Search for the cell housing the specified text and yield its (X, Y) center coordinate. 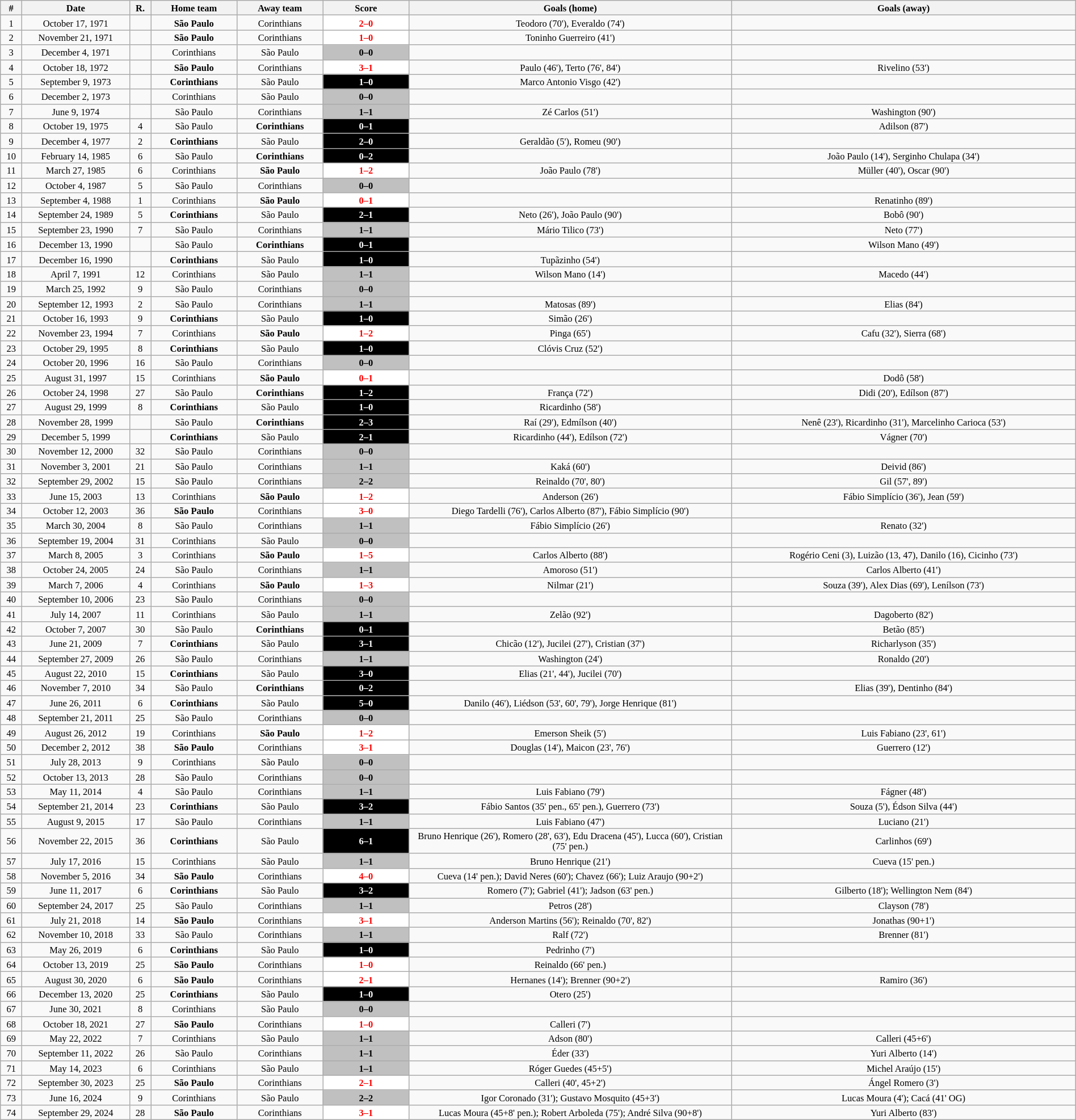
53 (11, 791)
França (72') (570, 392)
22 (11, 333)
Away team (280, 8)
João Paulo (14'), Serginho Chulapa (34') (903, 155)
45 (11, 673)
João Paulo (78') (570, 170)
55 (11, 821)
Renatinho (89') (903, 200)
64 (11, 965)
Adson (80') (570, 1038)
October 24, 1998 (76, 392)
69 (11, 1038)
Romero (7'); Gabriel (41'); Jadson (63' pen.) (570, 890)
Tupãzinho (54') (570, 259)
Ricardinho (58') (570, 407)
Elias (84') (903, 304)
Fábio Santos (35' pen., 65' pen.), Guerrero (73') (570, 806)
April 7, 1991 (76, 274)
Reinaldo (66' pen.) (570, 965)
Nilmar (21') (570, 584)
73 (11, 1097)
Ramiro (36') (903, 979)
Cafu (32'), Sierra (68') (903, 333)
Carlinhos (69') (903, 841)
Macedo (44') (903, 274)
June 30, 2021 (76, 1009)
Souza (5'), Édson Silva (44') (903, 806)
May 14, 2023 (76, 1068)
October 20, 1996 (76, 363)
Luis Fabiano (79') (570, 791)
Otero (25') (570, 994)
March 30, 2004 (76, 525)
June 26, 2011 (76, 703)
Ronaldo (20') (903, 659)
December 4, 1977 (76, 141)
39 (11, 584)
Pedrinho (7') (570, 950)
Emerson Sheik (5') (570, 732)
October 13, 2019 (76, 965)
September 21, 2011 (76, 718)
Gil (57', 89') (903, 481)
4–0 (366, 875)
Hernanes (14'); Brenner (90+2') (570, 979)
51 (11, 762)
Bruno Henrique (21') (570, 861)
Richarlyson (35') (903, 643)
Danilo (46'), Liédson (53', 60', 79'), Jorge Henrique (81') (570, 703)
Fábio Simplício (36'), Jean (59') (903, 496)
June 21, 2009 (76, 643)
Betão (85') (903, 629)
Souza (39'), Alex Dias (69'), Lenílson (73') (903, 584)
November 22, 2015 (76, 841)
December 13, 2020 (76, 994)
June 16, 2024 (76, 1097)
Ralf (72') (570, 935)
August 9, 2015 (76, 821)
Deivid (86') (903, 466)
49 (11, 732)
Toninho Guerreiro (41') (570, 37)
Rogério Ceni (3), Luizão (13, 47), Danilo (16), Cicinho (73') (903, 555)
Didi (20'), Edílson (87') (903, 392)
August 30, 2020 (76, 979)
61 (11, 920)
Zelão (92') (570, 614)
Calleri (7') (570, 1024)
July 17, 2016 (76, 861)
42 (11, 629)
Róger Guedes (45+5') (570, 1068)
September 12, 1993 (76, 304)
November 21, 1971 (76, 37)
August 26, 2012 (76, 732)
December 4, 1971 (76, 52)
July 28, 2013 (76, 762)
29 (11, 437)
Bruno Henrique (26'), Romero (28', 63'), Edu Dracena (45'), Lucca (60'), Cristian (75' pen.) (570, 841)
December 13, 1990 (76, 245)
54 (11, 806)
Carlos Alberto (41') (903, 570)
Calleri (45+6') (903, 1038)
Marco Antonio Visgo (42') (570, 82)
Amoroso (51') (570, 570)
Washington (90') (903, 111)
November 5, 2016 (76, 875)
October 19, 1975 (76, 126)
Rivelino (53') (903, 67)
5–0 (366, 703)
Chicão (12'), Jucilei (27'), Cristian (37') (570, 643)
June 9, 1974 (76, 111)
Jonathas (90+1') (903, 920)
October 29, 1995 (76, 348)
Mário Tilico (73') (570, 230)
Vágner (70') (903, 437)
December 5, 1999 (76, 437)
56 (11, 841)
66 (11, 994)
August 31, 1997 (76, 377)
September 10, 2006 (76, 599)
October 13, 2013 (76, 777)
57 (11, 861)
68 (11, 1024)
September 4, 1988 (76, 200)
Raí (29'), Edmílson (40') (570, 422)
Gilberto (18'); Wellington Nem (84') (903, 890)
February 14, 1985 (76, 155)
Cueva (15' pen.) (903, 861)
November 7, 2010 (76, 688)
Simão (26') (570, 318)
Anderson (26') (570, 496)
March 25, 1992 (76, 289)
September 29, 2024 (76, 1112)
May 11, 2014 (76, 791)
September 21, 2014 (76, 806)
Goals (away) (903, 8)
63 (11, 950)
December 2, 1973 (76, 96)
Dagoberto (82') (903, 614)
Anderson Martins (56'); Reinaldo (70', 82') (570, 920)
July 14, 2007 (76, 614)
65 (11, 979)
October 18, 1972 (76, 67)
Diego Tardelli (76'), Carlos Alberto (87'), Fábio Simplício (90') (570, 511)
Calleri (40', 45+2') (570, 1083)
Kaká (60') (570, 466)
May 22, 2022 (76, 1038)
48 (11, 718)
52 (11, 777)
Wilson Mano (49') (903, 245)
59 (11, 890)
Neto (26'), João Paulo (90') (570, 215)
October 24, 2005 (76, 570)
Douglas (14'), Maicon (23', 76') (570, 747)
Nenê (23'), Ricardinho (31'), Marcelinho Carioca (53') (903, 422)
September 27, 2009 (76, 659)
Reinaldo (70', 80') (570, 481)
March 7, 2006 (76, 584)
Luis Fabiano (47') (570, 821)
50 (11, 747)
Petros (28') (570, 905)
September 11, 2022 (76, 1053)
58 (11, 875)
Teodoro (70'), Everaldo (74') (570, 23)
Paulo (46'), Terto (76', 84') (570, 67)
September 24, 2017 (76, 905)
November 3, 2001 (76, 466)
10 (11, 155)
R. (140, 8)
September 23, 1990 (76, 230)
Fágner (48') (903, 791)
1–3 (366, 584)
Pinga (65') (570, 333)
Adilson (87') (903, 126)
Igor Coronado (31'); Gustavo Mosquito (45+3') (570, 1097)
July 21, 2018 (76, 920)
40 (11, 599)
November 28, 1999 (76, 422)
60 (11, 905)
74 (11, 1112)
Cueva (14' pen.); David Neres (60'); Chavez (66'); Luiz Araujo (90+2') (570, 875)
62 (11, 935)
# (11, 8)
Luis Fabiano (23', 61') (903, 732)
Carlos Alberto (88') (570, 555)
Ricardinho (44'), Edílson (72') (570, 437)
September 29, 2002 (76, 481)
47 (11, 703)
71 (11, 1068)
June 11, 2017 (76, 890)
August 29, 1999 (76, 407)
Renato (32') (903, 525)
43 (11, 643)
September 19, 2004 (76, 540)
November 23, 1994 (76, 333)
November 10, 2018 (76, 935)
Wilson Mano (14') (570, 274)
6–1 (366, 841)
October 16, 1993 (76, 318)
September 9, 1973 (76, 82)
Goals (home) (570, 8)
Guerrero (12') (903, 747)
Geraldão (5'), Romeu (90') (570, 141)
44 (11, 659)
2–3 (366, 422)
Washington (24') (570, 659)
18 (11, 274)
Lucas Moura (4'); Cacá (41' OG) (903, 1097)
Elias (39'), Dentinho (84') (903, 688)
June 15, 2003 (76, 496)
December 2, 2012 (76, 747)
Matosas (89') (570, 304)
20 (11, 304)
37 (11, 555)
35 (11, 525)
Luciano (21') (903, 821)
Clayson (78') (903, 905)
Ángel Romero (3') (903, 1083)
Zé Carlos (51') (570, 111)
1–5 (366, 555)
March 27, 1985 (76, 170)
March 8, 2005 (76, 555)
Home team (194, 8)
October 4, 1987 (76, 186)
Dodô (58') (903, 377)
46 (11, 688)
Michel Araújo (15') (903, 1068)
Clóvis Cruz (52') (570, 348)
Date (76, 8)
Yuri Alberto (83') (903, 1112)
72 (11, 1083)
41 (11, 614)
November 12, 2000 (76, 452)
December 16, 1990 (76, 259)
Éder (33') (570, 1053)
Score (366, 8)
August 22, 2010 (76, 673)
September 30, 2023 (76, 1083)
Fábio Simplício (26') (570, 525)
Neto (77') (903, 230)
67 (11, 1009)
October 18, 2021 (76, 1024)
70 (11, 1053)
October 17, 1971 (76, 23)
Elias (21', 44'), Jucilei (70') (570, 673)
Lucas Moura (45+8' pen.); Robert Arboleda (75'); André Silva (90+8') (570, 1112)
Yuri Alberto (14') (903, 1053)
Bobô (90') (903, 215)
October 7, 2007 (76, 629)
Brenner (81') (903, 935)
October 12, 2003 (76, 511)
May 26, 2019 (76, 950)
Müller (40'), Oscar (90') (903, 170)
September 24, 1989 (76, 215)
